Return the [X, Y] coordinate for the center point of the cell that contains the specified text.  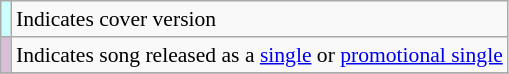
Indicates cover version [260, 19]
Indicates song released as a single or promotional single [260, 55]
